Determine the [x, y] coordinate at the center of the cell enclosing the given text.  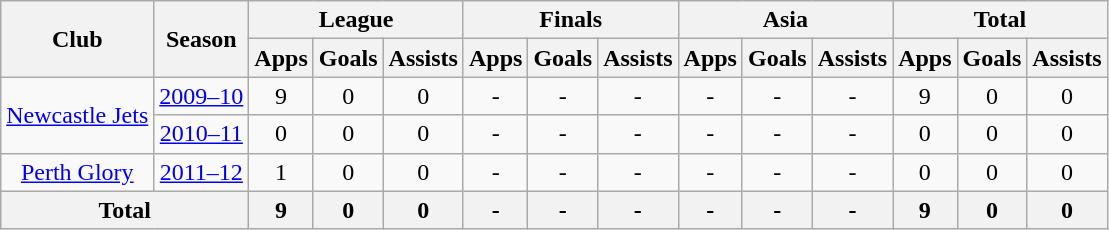
2009–10 [202, 96]
Perth Glory [78, 172]
League [356, 20]
Season [202, 39]
Finals [570, 20]
Newcastle Jets [78, 115]
Asia [786, 20]
1 [281, 172]
Club [78, 39]
2010–11 [202, 134]
2011–12 [202, 172]
